Return the [x, y] coordinate for the center point of the cell that contains the specified text.  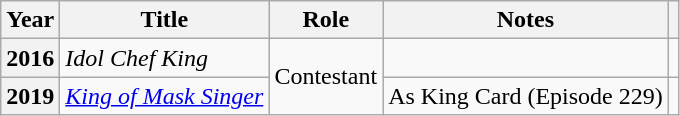
Role [326, 20]
Notes [526, 20]
As King Card (Episode 229) [526, 96]
King of Mask Singer [164, 96]
2019 [30, 96]
2016 [30, 58]
Contestant [326, 77]
Idol Chef King [164, 58]
Title [164, 20]
Year [30, 20]
